Provide the (X, Y) coordinate of the cell's center where the given text is located.  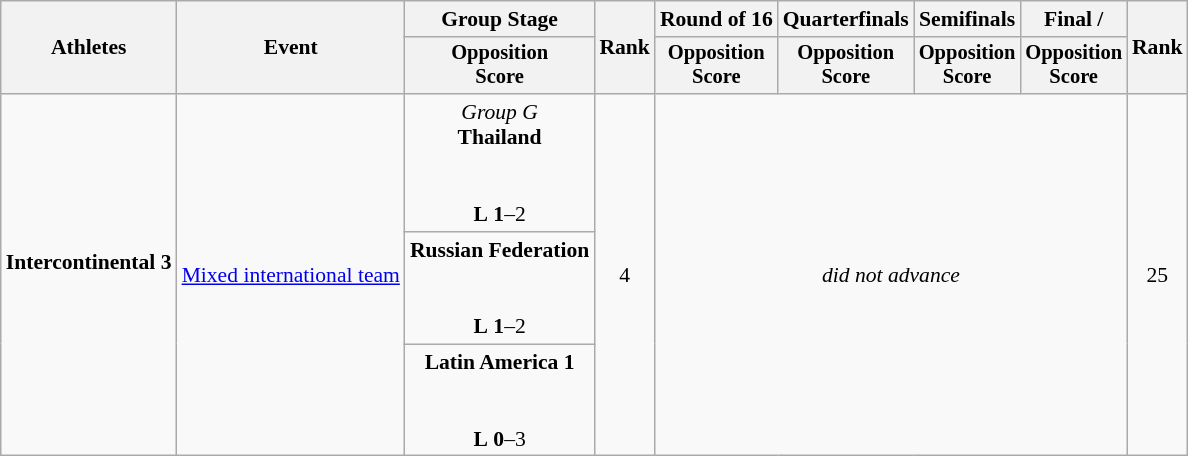
Latin America 1 L 0–3 (500, 400)
25 (1158, 275)
Russian Federation L 1–2 (500, 288)
Intercontinental 3 (89, 275)
Round of 16 (716, 19)
Quarterfinals (846, 19)
Group Stage (500, 19)
Semifinals (968, 19)
did not advance (891, 275)
4 (624, 275)
Final / (1074, 19)
Athletes (89, 48)
Mixed international team (291, 275)
Group GThailand L 1–2 (500, 163)
Event (291, 48)
